Return [X, Y] of the center of cell containing provided text 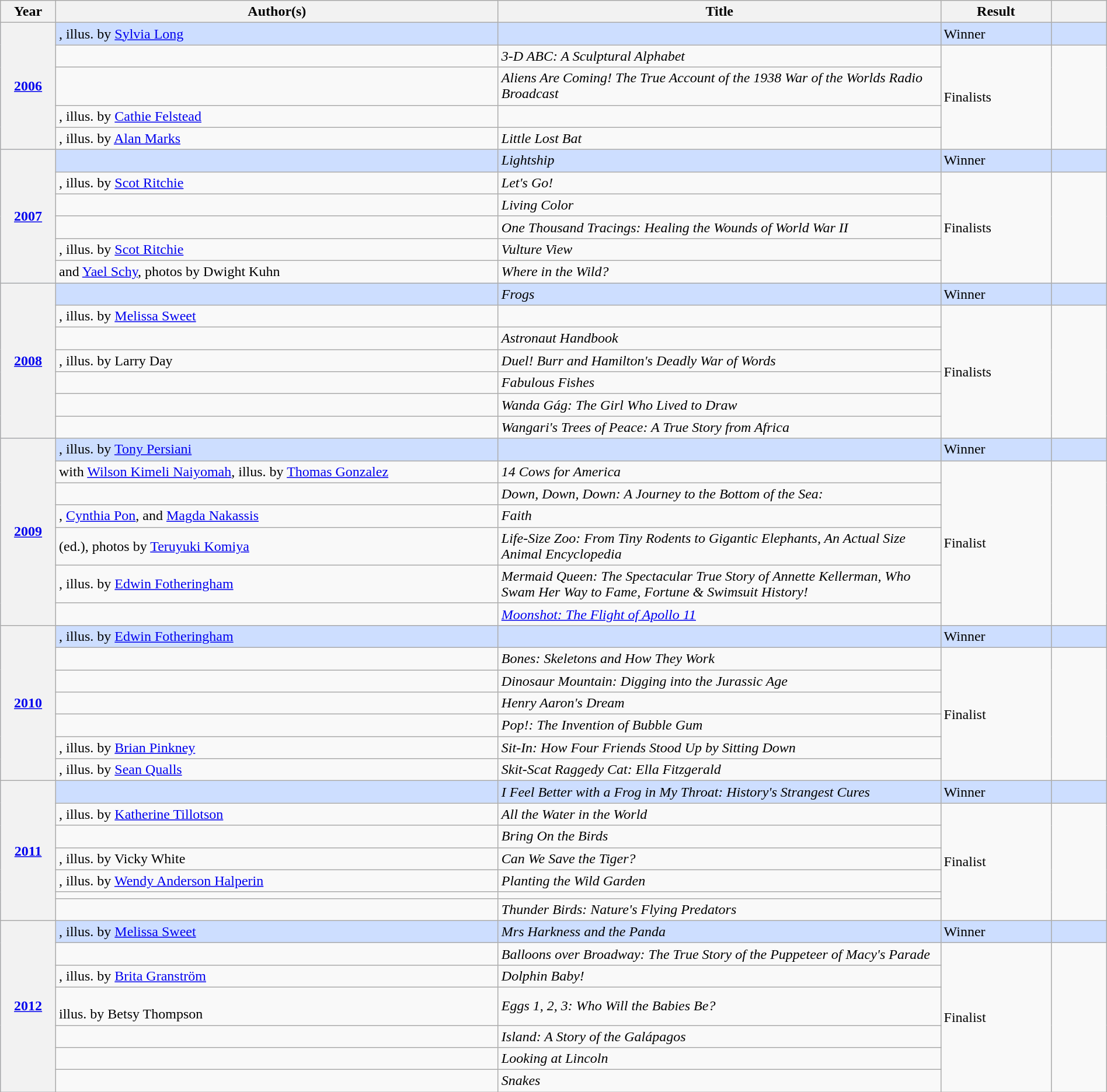
2009 [28, 532]
, illus. by Brian Pinkney [277, 748]
2010 [28, 703]
, illus. by Tony Persiani [277, 449]
I Feel Better with a Frog in My Throat: History's Strangest Cures [719, 792]
illus. by Betsy Thompson [277, 1006]
Wanda Gág: The Girl Who Lived to Draw [719, 405]
Henry Aaron's Dream [719, 703]
Bring On the Birds [719, 836]
Can We Save the Tiger? [719, 859]
, illus. by Katherine Tillotson [277, 814]
, illus. by Brita Granström [277, 976]
Year [28, 12]
Snakes [719, 1081]
Duel! Burr and Hamilton's Deadly War of Words [719, 361]
, illus. by Wendy Anderson Halperin [277, 881]
All the Water in the World [719, 814]
Fabulous Fishes [719, 383]
(ed.), photos by Teruyuki Komiya [277, 546]
Mermaid Queen: The Spectacular True Story of Annette Kellerman, Who Swam Her Way to Fame, Fortune & Swimsuit History! [719, 584]
, illus. by Larry Day [277, 361]
, illus. by Cathie Felstead [277, 116]
Lightship [719, 161]
Island: A Story of the Galápagos [719, 1036]
Skit-Scat Raggedy Cat: Ella Fitzgerald [719, 770]
2007 [28, 216]
and Yael Schy, photos by Dwight Kuhn [277, 271]
Planting the Wild Garden [719, 881]
Living Color [719, 205]
, illus. by Sean Qualls [277, 770]
Bones: Skeletons and How They Work [719, 658]
Faith [719, 516]
Down, Down, Down: A Journey to the Bottom of the Sea: [719, 494]
Mrs Harkness and the Panda [719, 931]
3-D ABC: A Sculptural Alphabet [719, 56]
Astronaut Handbook [719, 339]
, illus. by Alan Marks [277, 138]
Vulture View [719, 249]
Little Lost Bat [719, 138]
14 Cows for America [719, 472]
Moonshot: The Flight of Apollo 11 [719, 614]
Looking at Lincoln [719, 1059]
2012 [28, 1006]
Sit-In: How Four Friends Stood Up by Sitting Down [719, 748]
with Wilson Kimeli Naiyomah, illus. by Thomas Gonzalez [277, 472]
Wangari's Trees of Peace: A True Story from Africa [719, 427]
Thunder Birds: Nature's Flying Predators [719, 909]
Author(s) [277, 12]
2011 [28, 851]
Life-Size Zoo: From Tiny Rodents to Gigantic Elephants, An Actual Size Animal Encyclopedia [719, 546]
Where in the Wild? [719, 271]
Title [719, 12]
, Cynthia Pon, and Magda Nakassis [277, 516]
Balloons over Broadway: The True Story of the Puppeteer of Macy's Parade [719, 954]
Dolphin Baby! [719, 976]
Eggs 1, 2, 3: Who Will the Babies Be? [719, 1006]
2008 [28, 360]
One Thousand Tracings: Healing the Wounds of World War II [719, 227]
Aliens Are Coming! The True Account of the 1938 War of the Worlds Radio Broadcast [719, 86]
Pop!: The Invention of Bubble Gum [719, 725]
2006 [28, 86]
Let's Go! [719, 183]
, illus. by Sylvia Long [277, 34]
, illus. by Vicky White [277, 859]
Frogs [719, 294]
Dinosaur Mountain: Digging into the Jurassic Age [719, 681]
Result [996, 12]
